Return (x, y) of the center of cell containing provided text 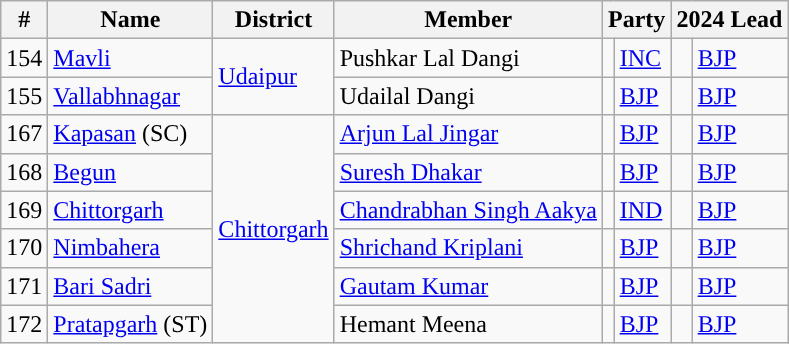
Party (636, 20)
155 (24, 96)
INC (642, 58)
170 (24, 248)
Bari Sadri (130, 286)
Arjun Lal Jingar (468, 134)
Member (468, 20)
Hemant Meena (468, 324)
Udailal Dangi (468, 96)
Vallabhnagar (130, 96)
172 (24, 324)
2024 Lead (730, 20)
Shrichand Kriplani (468, 248)
Gautam Kumar (468, 286)
Kapasan (SC) (130, 134)
Pratapgarh (ST) (130, 324)
Mavli (130, 58)
District (274, 20)
Nimbahera (130, 248)
# (24, 20)
167 (24, 134)
Suresh Dhakar (468, 172)
Begun (130, 172)
Chandrabhan Singh Aakya (468, 210)
168 (24, 172)
Udaipur (274, 77)
169 (24, 210)
Name (130, 20)
171 (24, 286)
Pushkar Lal Dangi (468, 58)
IND (642, 210)
154 (24, 58)
